Detect which cell encompasses the target text, then output its [x, y] center coordinate. 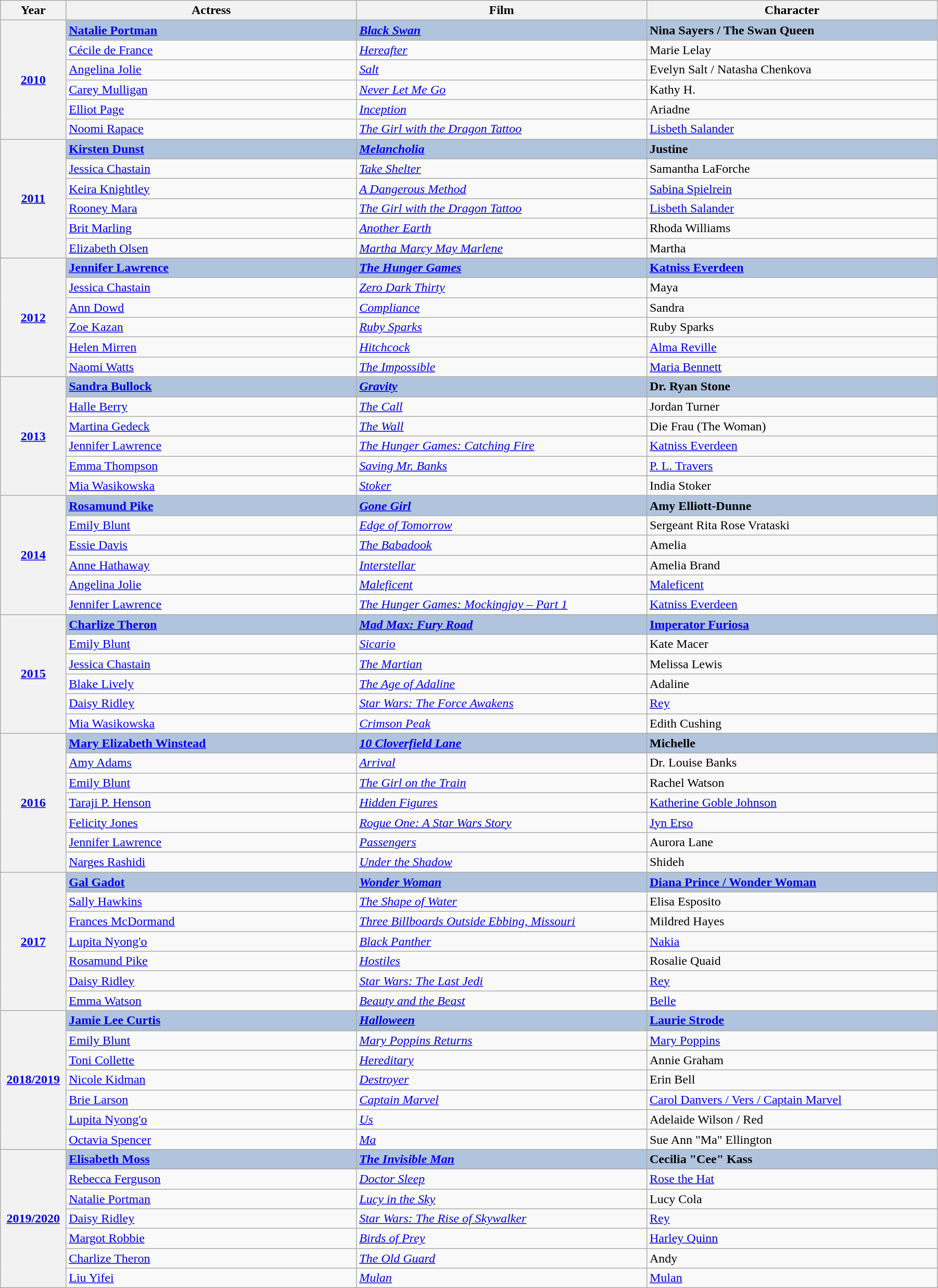
Us [502, 1119]
Annie Graham [792, 1060]
Kirsten Dunst [211, 149]
Felicity Jones [211, 822]
Saving Mr. Banks [502, 466]
Mary Poppins [792, 1040]
The Impossible [502, 367]
Amy Adams [211, 763]
Maria Bennett [792, 367]
Sandra Bullock [211, 387]
Taraji P. Henson [211, 802]
Jyn Erso [792, 822]
Zoe Kazan [211, 327]
Carol Danvers / Vers / Captain Marvel [792, 1100]
Emma Watson [211, 1001]
Brit Marling [211, 228]
The Shape of Water [502, 902]
Edge of Tomorrow [502, 525]
Halloween [502, 1021]
Liu Yifei [211, 1278]
Hidden Figures [502, 802]
Naomi Watts [211, 367]
Captain Marvel [502, 1100]
Star Wars: The Rise of Skywalker [502, 1219]
Toni Collette [211, 1060]
Jordan Turner [792, 406]
Diana Prince / Wonder Woman [792, 882]
Emma Thompson [211, 466]
Helen Mirren [211, 347]
Imperator Furiosa [792, 624]
2019/2020 [33, 1218]
Edith Cushing [792, 723]
Ariadne [792, 109]
Halle Berry [211, 406]
Shideh [792, 862]
Sally Hawkins [211, 902]
Rachel Watson [792, 783]
Rooney Mara [211, 208]
Carey Mulligan [211, 90]
Hereafter [502, 50]
Rosalie Quaid [792, 961]
Frances McDormand [211, 922]
Martina Gedeck [211, 426]
Martha [792, 248]
Beauty and the Beast [502, 1001]
Sue Ann "Ma" Ellington [792, 1139]
Inception [502, 109]
Die Frau (The Woman) [792, 426]
Sergeant Rita Rose Vrataski [792, 525]
The Hunger Games: Catching Fire [502, 446]
Black Swan [502, 30]
Martha Marcy May Marlene [502, 248]
The Hunger Games [502, 268]
Year [33, 10]
Another Earth [502, 228]
Rhoda Williams [792, 228]
Ma [502, 1139]
Gone Girl [502, 505]
Mary Elizabeth Winstead [211, 743]
Salt [502, 70]
Birds of Prey [502, 1239]
The Wall [502, 426]
Cecilia "Cee" Kass [792, 1159]
Keira Knightley [211, 188]
Kate Macer [792, 644]
Katherine Goble Johnson [792, 802]
Margot Robbie [211, 1239]
Essie Davis [211, 545]
Amelia [792, 545]
Zero Dark Thirty [502, 288]
Elliot Page [211, 109]
Actress [211, 10]
Hostiles [502, 961]
The Age of Adaline [502, 684]
Jamie Lee Curtis [211, 1021]
Brie Larson [211, 1100]
Take Shelter [502, 169]
Samantha LaForche [792, 169]
Marie Lelay [792, 50]
Rogue One: A Star Wars Story [502, 822]
Noomi Rapace [211, 129]
The Invisible Man [502, 1159]
Dr. Ryan Stone [792, 387]
Lucy Cola [792, 1198]
Gravity [502, 387]
Hereditary [502, 1060]
P. L. Travers [792, 466]
Mad Max: Fury Road [502, 624]
Passengers [502, 842]
Aurora Lane [792, 842]
Star Wars: The Force Awakens [502, 704]
Cécile de France [211, 50]
2012 [33, 317]
Wonder Woman [502, 882]
2010 [33, 80]
10 Cloverfield Lane [502, 743]
Laurie Strode [792, 1021]
Arrival [502, 763]
Octavia Spencer [211, 1139]
2014 [33, 555]
Blake Lively [211, 684]
Rebecca Ferguson [211, 1179]
Crimson Peak [502, 723]
Rose the Hat [792, 1179]
2016 [33, 802]
The Call [502, 406]
2013 [33, 436]
Evelyn Salt / Natasha Chenkova [792, 70]
Elizabeth Olsen [211, 248]
Andy [792, 1258]
Stoker [502, 486]
Dr. Louise Banks [792, 763]
The Hunger Games: Mockingjay – Part 1 [502, 605]
Narges Rashidi [211, 862]
Elisa Esposito [792, 902]
The Babadook [502, 545]
Alma Reville [792, 347]
Sabina Spielrein [792, 188]
India Stoker [792, 486]
Three Billboards Outside Ebbing, Missouri [502, 922]
Justine [792, 149]
Nakia [792, 941]
Never Let Me Go [502, 90]
Anne Hathaway [211, 565]
Amelia Brand [792, 565]
2017 [33, 941]
Nicole Kidman [211, 1080]
Belle [792, 1001]
Elisabeth Moss [211, 1159]
Doctor Sleep [502, 1179]
Nina Sayers / The Swan Queen [792, 30]
Adaline [792, 684]
Lucy in the Sky [502, 1198]
Mary Poppins Returns [502, 1040]
Film [502, 10]
Maya [792, 288]
Mildred Hayes [792, 922]
Melissa Lewis [792, 664]
2011 [33, 198]
2015 [33, 674]
2018/2019 [33, 1080]
Gal Gadot [211, 882]
Amy Elliott-Dunne [792, 505]
Ann Dowd [211, 308]
Adelaide Wilson / Red [792, 1119]
Kathy H. [792, 90]
Character [792, 10]
Under the Shadow [502, 862]
Erin Bell [792, 1080]
Black Panther [502, 941]
Compliance [502, 308]
Interstellar [502, 565]
The Martian [502, 664]
Melancholia [502, 149]
Hitchcock [502, 347]
Sandra [792, 308]
Harley Quinn [792, 1239]
A Dangerous Method [502, 188]
Star Wars: The Last Jedi [502, 981]
The Old Guard [502, 1258]
The Girl on the Train [502, 783]
Sicario [502, 644]
Destroyer [502, 1080]
Michelle [792, 743]
